Return the [X, Y] coordinate for the center point of the cell that contains the specified text.  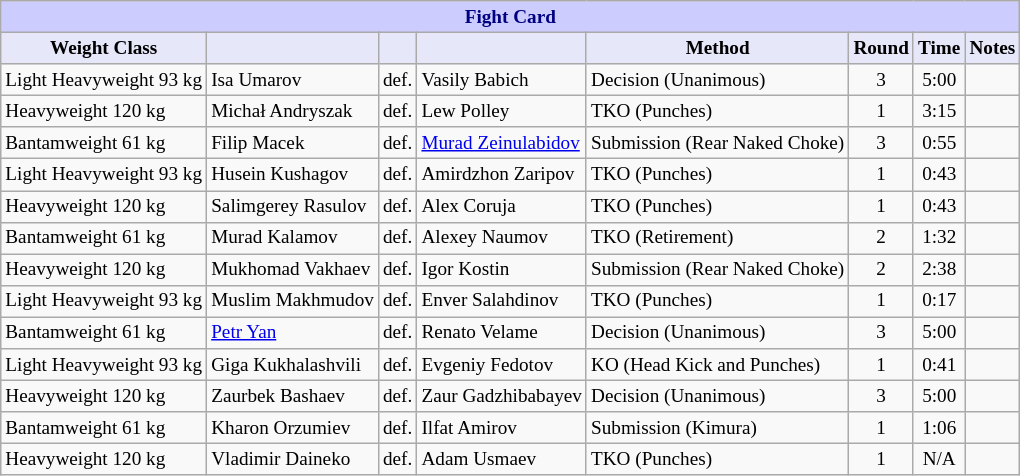
Time [938, 48]
Murad Kalamov [293, 238]
Adam Usmaev [502, 460]
Weight Class [104, 48]
Amirdzhon Zaripov [502, 175]
1:06 [938, 428]
Murad Zeinulabidov [502, 143]
Mukhomad Vakhaev [293, 270]
0:17 [938, 301]
KO (Head Kick and Punches) [717, 365]
Petr Yan [293, 333]
Lew Polley [502, 111]
Muslim Makhmudov [293, 301]
2:38 [938, 270]
Zaurbek Bashaev [293, 396]
Giga Kukhalashvili [293, 365]
Enver Salahdinov [502, 301]
TKO (Retirement) [717, 238]
Ilfat Amirov [502, 428]
Kharon Orzumiev [293, 428]
Notes [992, 48]
N/A [938, 460]
Renato Velame [502, 333]
0:41 [938, 365]
Fight Card [510, 17]
3:15 [938, 111]
Round [882, 48]
Vladimir Daineko [293, 460]
Alex Coruja [502, 206]
Submission (Kimura) [717, 428]
Zaur Gadzhibabayev [502, 396]
Salimgerey Rasulov [293, 206]
Isa Umarov [293, 80]
1:32 [938, 238]
Method [717, 48]
Michał Andryszak [293, 111]
Husein Kushagov [293, 175]
Igor Kostin [502, 270]
Vasily Babich [502, 80]
Evgeniy Fedotov [502, 365]
Alexey Naumov [502, 238]
0:55 [938, 143]
Filip Macek [293, 143]
